Search for the cell housing the specified text and yield its [X, Y] center coordinate. 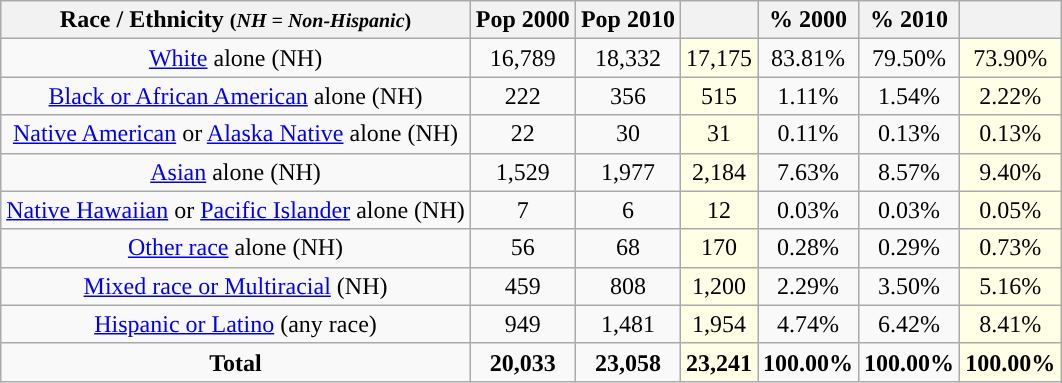
18,332 [628, 58]
459 [522, 286]
1,954 [718, 324]
56 [522, 248]
Race / Ethnicity (NH = Non-Hispanic) [236, 20]
0.11% [808, 134]
Other race alone (NH) [236, 248]
1,481 [628, 324]
Mixed race or Multiracial (NH) [236, 286]
1,977 [628, 172]
0.73% [1010, 248]
Total [236, 362]
2,184 [718, 172]
22 [522, 134]
White alone (NH) [236, 58]
8.41% [1010, 324]
0.05% [1010, 210]
12 [718, 210]
6.42% [910, 324]
7.63% [808, 172]
Pop 2000 [522, 20]
8.57% [910, 172]
1,529 [522, 172]
Asian alone (NH) [236, 172]
1.54% [910, 96]
949 [522, 324]
23,058 [628, 362]
3.50% [910, 286]
0.28% [808, 248]
2.22% [1010, 96]
9.40% [1010, 172]
17,175 [718, 58]
23,241 [718, 362]
68 [628, 248]
1.11% [808, 96]
170 [718, 248]
Pop 2010 [628, 20]
0.29% [910, 248]
79.50% [910, 58]
2.29% [808, 286]
Black or African American alone (NH) [236, 96]
4.74% [808, 324]
6 [628, 210]
1,200 [718, 286]
% 2000 [808, 20]
Native American or Alaska Native alone (NH) [236, 134]
16,789 [522, 58]
222 [522, 96]
31 [718, 134]
73.90% [1010, 58]
% 2010 [910, 20]
Native Hawaiian or Pacific Islander alone (NH) [236, 210]
30 [628, 134]
7 [522, 210]
515 [718, 96]
5.16% [1010, 286]
Hispanic or Latino (any race) [236, 324]
356 [628, 96]
808 [628, 286]
83.81% [808, 58]
20,033 [522, 362]
